Scan for the cell matching the given text and deliver its [X, Y] coordinate at center. 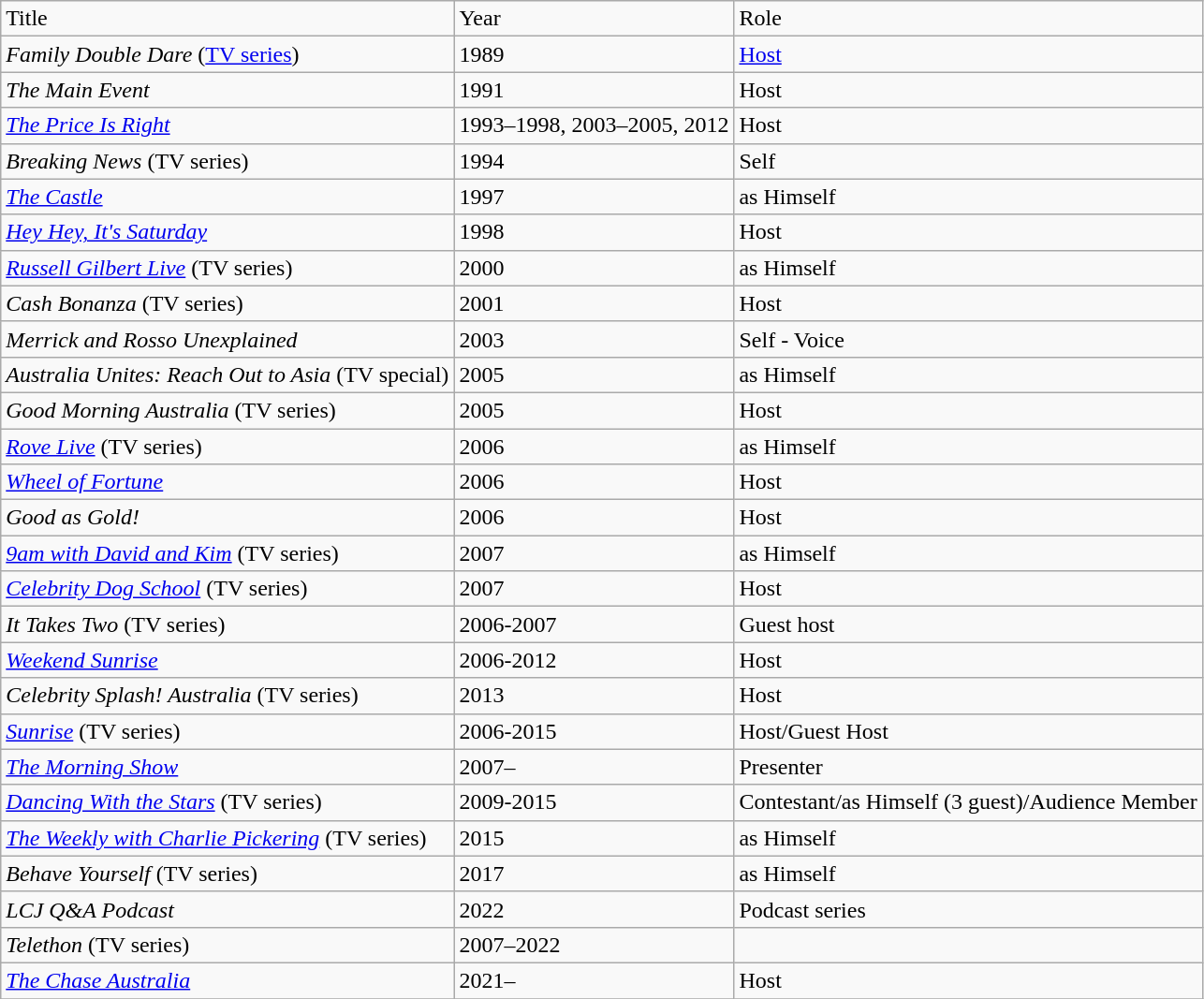
Breaking News (TV series) [228, 161]
1989 [594, 54]
The Price Is Right [228, 125]
1998 [594, 232]
Podcast series [968, 909]
Celebrity Splash! Australia (TV series) [228, 696]
1997 [594, 197]
Weekend Sunrise [228, 660]
The Morning Show [228, 767]
Wheel of Fortune [228, 482]
2022 [594, 909]
2003 [594, 339]
Title [228, 19]
LCJ Q&A Podcast [228, 909]
2017 [594, 874]
2006-2015 [594, 731]
2009-2015 [594, 802]
Hey Hey, It's Saturday [228, 232]
2001 [594, 303]
Behave Yourself (TV series) [228, 874]
Dancing With the Stars (TV series) [228, 802]
Family Double Dare (TV series) [228, 54]
1991 [594, 90]
Year [594, 19]
Celebrity Dog School (TV series) [228, 589]
Cash Bonanza (TV series) [228, 303]
Sunrise (TV series) [228, 731]
1994 [594, 161]
Merrick and Rosso Unexplained [228, 339]
2006-2007 [594, 624]
Role [968, 19]
Guest host [968, 624]
Australia Unites: Reach Out to Asia (TV special) [228, 375]
1993–1998, 2003–2005, 2012 [594, 125]
Good Morning Australia (TV series) [228, 410]
9am with David and Kim (TV series) [228, 553]
Host/Guest Host [968, 731]
Good as Gold! [228, 518]
The Chase Australia [228, 980]
Russell Gilbert Live (TV series) [228, 268]
The Castle [228, 197]
2007–2022 [594, 945]
It Takes Two (TV series) [228, 624]
2013 [594, 696]
Presenter [968, 767]
Self - Voice [968, 339]
The Main Event [228, 90]
Contestant/as Himself (3 guest)/Audience Member [968, 802]
2000 [594, 268]
2021– [594, 980]
Telethon (TV series) [228, 945]
Rove Live (TV series) [228, 447]
The Weekly with Charlie Pickering (TV series) [228, 838]
Self [968, 161]
2007– [594, 767]
2015 [594, 838]
2006-2012 [594, 660]
